Identify which cell holds the provided text, then report its [x, y] central coordinate. 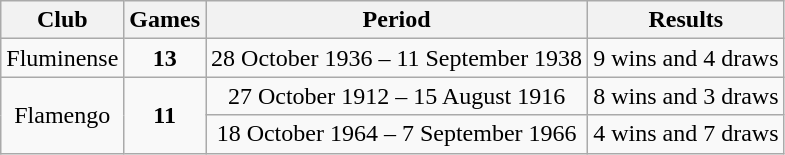
11 [165, 115]
18 October 1964 – 7 September 1966 [397, 134]
Flamengo [62, 115]
27 October 1912 – 15 August 1916 [397, 96]
Club [62, 20]
Fluminense [62, 58]
4 wins and 7 draws [686, 134]
13 [165, 58]
Results [686, 20]
Games [165, 20]
28 October 1936 – 11 September 1938 [397, 58]
9 wins and 4 draws [686, 58]
Period [397, 20]
8 wins and 3 draws [686, 96]
